Extract the [X, Y] coordinate from the center of the cell holding the provided text.  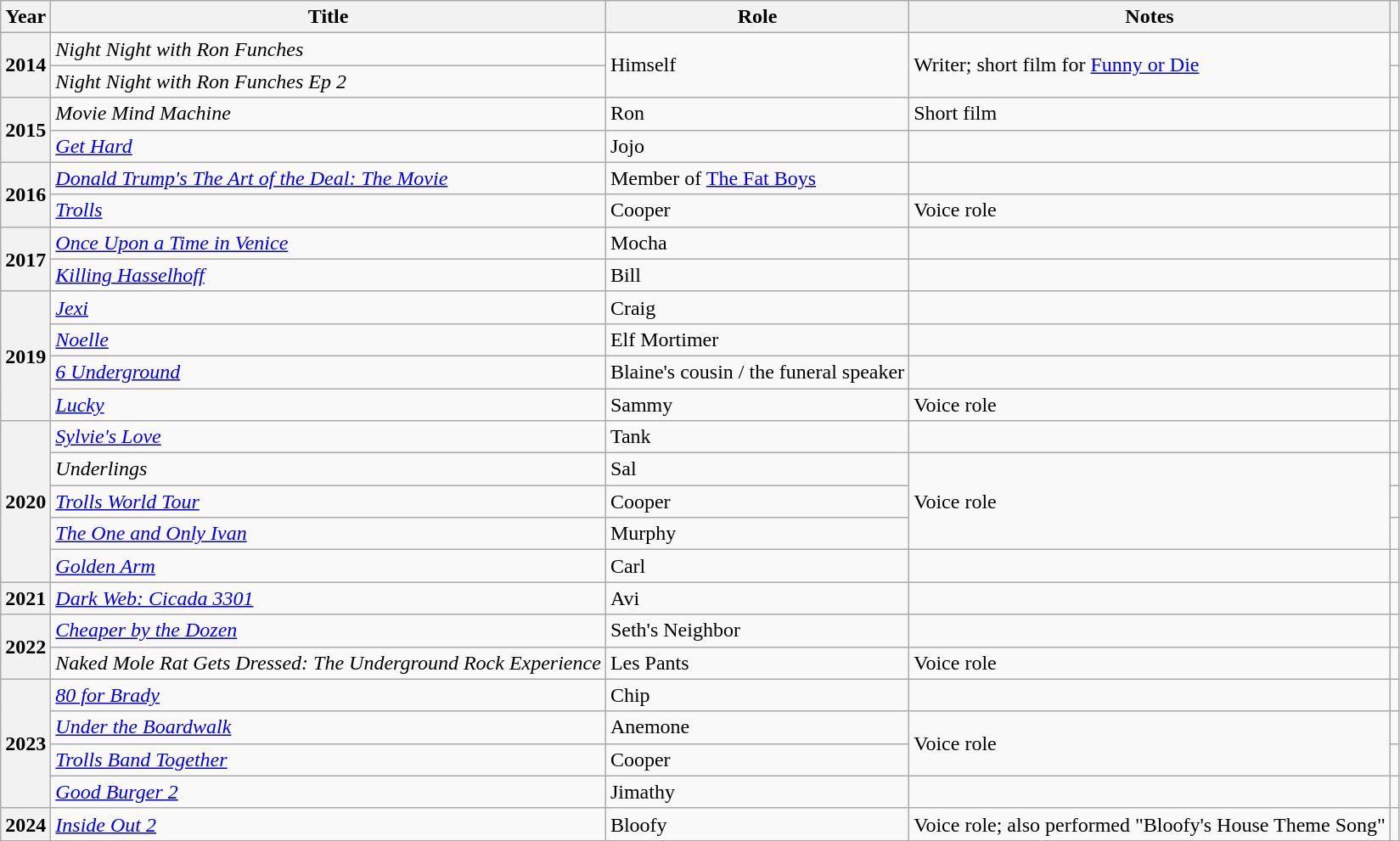
Killing Hasselhoff [329, 275]
Lucky [329, 405]
Under the Boardwalk [329, 727]
2022 [25, 647]
Golden Arm [329, 566]
Himself [757, 65]
Voice role; also performed "Bloofy's House Theme Song" [1150, 824]
Trolls Band Together [329, 760]
Tank [757, 437]
Anemone [757, 727]
Sammy [757, 405]
Once Upon a Time in Venice [329, 243]
Noelle [329, 339]
Jexi [329, 307]
Seth's Neighbor [757, 631]
Year [25, 17]
Mocha [757, 243]
Les Pants [757, 663]
Title [329, 17]
Underlings [329, 469]
2023 [25, 743]
Trolls [329, 210]
Night Night with Ron Funches [329, 49]
Naked Mole Rat Gets Dressed: The Underground Rock Experience [329, 663]
The One and Only Ivan [329, 534]
Murphy [757, 534]
Avi [757, 598]
Movie Mind Machine [329, 114]
Member of The Fat Boys [757, 178]
Blaine's cousin / the funeral speaker [757, 372]
Craig [757, 307]
Bloofy [757, 824]
Sylvie's Love [329, 437]
Get Hard [329, 146]
Night Night with Ron Funches Ep 2 [329, 81]
Ron [757, 114]
2016 [25, 194]
2015 [25, 130]
Jimathy [757, 792]
Jojo [757, 146]
2014 [25, 65]
Role [757, 17]
Short film [1150, 114]
Carl [757, 566]
Cheaper by the Dozen [329, 631]
2020 [25, 502]
6 Underground [329, 372]
Elf Mortimer [757, 339]
Writer; short film for Funny or Die [1150, 65]
Inside Out 2 [329, 824]
2024 [25, 824]
Trolls World Tour [329, 502]
Donald Trump's The Art of the Deal: The Movie [329, 178]
Good Burger 2 [329, 792]
Notes [1150, 17]
2021 [25, 598]
2017 [25, 259]
Bill [757, 275]
Chip [757, 695]
80 for Brady [329, 695]
Dark Web: Cicada 3301 [329, 598]
2019 [25, 356]
Sal [757, 469]
